Return the [X, Y] coordinate for the center point of the cell that contains the specified text.  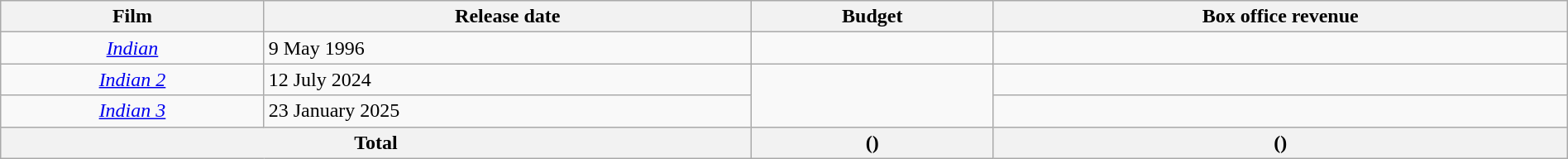
Indian [132, 48]
12 July 2024 [508, 79]
23 January 2025 [508, 111]
Box office revenue [1280, 17]
9 May 1996 [508, 48]
Release date [508, 17]
Budget [872, 17]
Indian 2 [132, 79]
Total [376, 142]
Film [132, 17]
Indian 3 [132, 111]
